Find where the given text appears and provide that cell's center as (x, y) coordinate. 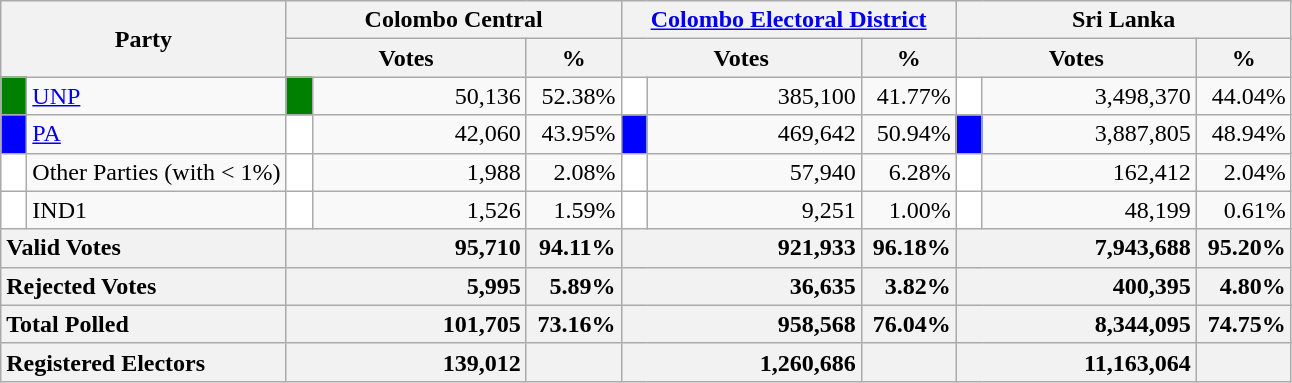
95.20% (1244, 248)
5.89% (574, 286)
Party (144, 39)
Sri Lanka (1124, 20)
Other Parties (with < 1%) (156, 172)
43.95% (574, 134)
9,251 (754, 210)
1.00% (908, 210)
921,933 (741, 248)
96.18% (908, 248)
Colombo Central (454, 20)
0.61% (1244, 210)
44.04% (1244, 96)
36,635 (741, 286)
385,100 (754, 96)
IND1 (156, 210)
UNP (156, 96)
1,260,686 (741, 362)
101,705 (406, 324)
52.38% (574, 96)
1,988 (419, 172)
1,526 (419, 210)
3.82% (908, 286)
139,012 (406, 362)
Registered Electors (144, 362)
Total Polled (144, 324)
50,136 (419, 96)
94.11% (574, 248)
73.16% (574, 324)
1.59% (574, 210)
11,163,064 (1076, 362)
958,568 (741, 324)
4.80% (1244, 286)
5,995 (406, 286)
76.04% (908, 324)
2.04% (1244, 172)
2.08% (574, 172)
Valid Votes (144, 248)
41.77% (908, 96)
48.94% (1244, 134)
3,887,805 (1089, 134)
50.94% (908, 134)
48,199 (1089, 210)
8,344,095 (1076, 324)
3,498,370 (1089, 96)
PA (156, 134)
7,943,688 (1076, 248)
42,060 (419, 134)
162,412 (1089, 172)
Colombo Electoral District (788, 20)
400,395 (1076, 286)
57,940 (754, 172)
6.28% (908, 172)
95,710 (406, 248)
469,642 (754, 134)
74.75% (1244, 324)
Rejected Votes (144, 286)
